Output the [X, Y] coordinate of the center of the cell containing the given text.  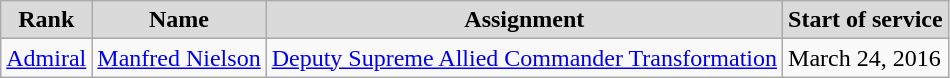
March 24, 2016 [866, 58]
Manfred Nielson [179, 58]
Rank [46, 20]
Start of service [866, 20]
Admiral [46, 58]
Assignment [524, 20]
Name [179, 20]
Deputy Supreme Allied Commander Transformation [524, 58]
